Capture the cell that displays the provided text and extract its (X, Y) central coordinate. 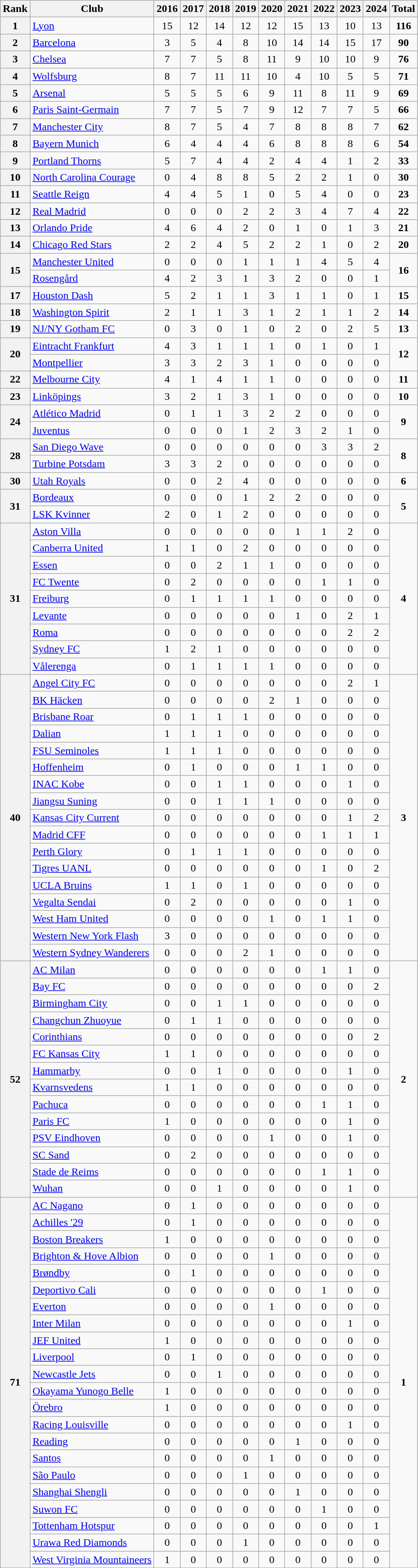
Utah Royals (92, 480)
24 (15, 422)
JEF United (92, 1340)
West Virginia Mountaineers (92, 1559)
Perth Glory (92, 852)
BK Häcken (92, 700)
2022 (324, 9)
Aston Villa (92, 531)
2023 (350, 9)
Paris Saint-Germain (92, 110)
Kansas City Current (92, 818)
Liverpool (92, 1357)
FSU Seminoles (92, 751)
Okayama Yunogo Belle (92, 1391)
Roma (92, 632)
2021 (298, 9)
PSV Eindhoven (92, 1138)
Freiburg (92, 599)
Manchester United (92, 262)
Montpellier (92, 363)
16 (404, 270)
19 (15, 329)
52 (15, 1079)
Orlando Pride (92, 228)
Suwon FC (92, 1509)
Hoffenheim (92, 767)
Rank (15, 9)
18 (15, 312)
Eintracht Frankfurt (92, 346)
Linköpings (92, 396)
Racing Louisville (92, 1425)
Birmingham City (92, 1003)
Club (92, 9)
Washington Spirit (92, 312)
Arsenal (92, 93)
2020 (272, 9)
Wuhan (92, 1189)
62 (404, 127)
AC Milan (92, 969)
Tottenham Hotspur (92, 1525)
Changchun Zhuoyue (92, 1020)
Urawa Red Diamonds (92, 1542)
Bay FC (92, 986)
San Diego Wave (92, 447)
West Ham United (92, 919)
90 (404, 43)
2019 (245, 9)
FC Kansas City (92, 1054)
76 (404, 59)
Portland Thorns (92, 160)
Levante (92, 616)
Brøndby (92, 1273)
Atlético Madrid (92, 413)
Inter Milan (92, 1324)
Angel City FC (92, 683)
Corinthians (92, 1037)
UCLA Bruins (92, 885)
NJ/NY Gotham FC (92, 329)
2017 (193, 9)
Tigres UANL (92, 868)
Brisbane Roar (92, 716)
Santos (92, 1458)
Barcelona (92, 43)
Lyon (92, 26)
FC Twente (92, 582)
SC Sand (92, 1155)
Dalian (92, 733)
Rosengård (92, 279)
São Paulo (92, 1475)
Houston Dash (92, 295)
Shanghai Shengli (92, 1492)
21 (404, 228)
Reading (92, 1441)
AC Nagano (92, 1205)
Pachuca (92, 1104)
Turbine Potsdam (92, 464)
Melbourne City (92, 379)
Stade de Reims (92, 1172)
66 (404, 110)
Wolfsburg (92, 76)
Jiangsu Suning (92, 801)
2024 (376, 9)
Manchester City (92, 127)
28 (15, 455)
Paris FC (92, 1121)
Hammarby (92, 1071)
Achilles '29 (92, 1222)
Seattle Reign (92, 194)
2016 (167, 9)
Vålerenga (92, 666)
Bayern Munich (92, 143)
40 (15, 817)
Deportivo Cali (92, 1290)
Boston Breakers (92, 1239)
33 (404, 160)
Bordeaux (92, 498)
Chelsea (92, 59)
Juventus (92, 430)
Örebro (92, 1408)
Essen (92, 565)
Vegalta Sendai (92, 902)
Everton (92, 1307)
Newcastle Jets (92, 1374)
Western Sydney Wanderers (92, 952)
Brighton & Hove Albion (92, 1256)
Kvarnsvedens (92, 1088)
Real Madrid (92, 211)
Canberra United (92, 548)
Chicago Red Stars (92, 245)
Madrid CFF (92, 835)
Total (404, 9)
INAC Kobe (92, 784)
69 (404, 93)
LSK Kvinner (92, 515)
North Carolina Courage (92, 177)
54 (404, 143)
Western New York Flash (92, 936)
2018 (220, 9)
116 (404, 26)
Sydney FC (92, 649)
